Capture the cell that displays the provided text and extract its (x, y) central coordinate. 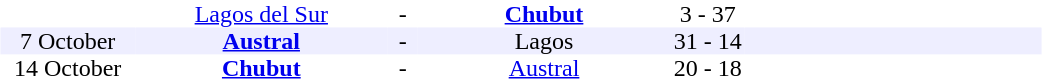
20 - 18 (707, 68)
31 - 14 (707, 42)
Lagos del Sur (262, 14)
7 October (67, 42)
3 - 37 (707, 14)
Lagos (544, 42)
14 October (67, 68)
